Identify which cell holds the provided text, then report its [X, Y] central coordinate. 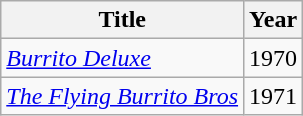
Burrito Deluxe [122, 58]
1970 [274, 58]
1971 [274, 96]
Title [122, 20]
Year [274, 20]
The Flying Burrito Bros [122, 96]
